From the cell containing the given text, extract its center point as [x, y] coordinate. 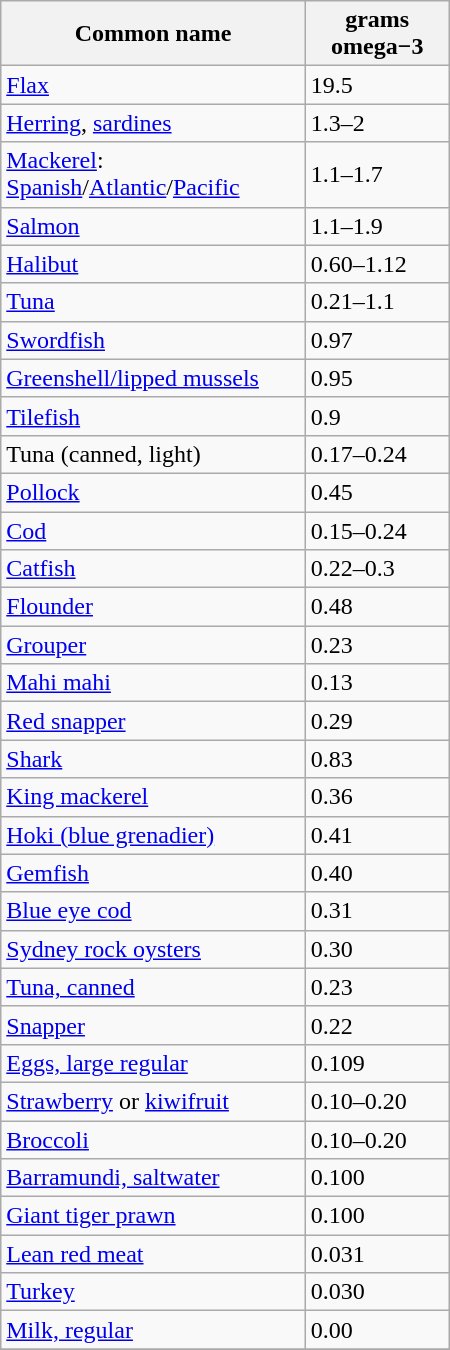
Shark [153, 759]
0.95 [377, 378]
Giant tiger prawn [153, 1216]
Cod [153, 531]
Flounder [153, 607]
0.31 [377, 911]
Barramundi, saltwater [153, 1178]
0.9 [377, 416]
Greenshell/lipped mussels [153, 378]
0.13 [377, 683]
grams omega−3 [377, 34]
0.22 [377, 1025]
0.030 [377, 1292]
0.36 [377, 797]
0.41 [377, 835]
Blue eye cod [153, 911]
Herring, sardines [153, 123]
Tuna, canned [153, 987]
0.83 [377, 759]
Snapper [153, 1025]
19.5 [377, 85]
Lean red meat [153, 1254]
Eggs, large regular [153, 1063]
Pollock [153, 492]
0.45 [377, 492]
1.1–1.7 [377, 174]
Salmon [153, 226]
Tuna [153, 302]
0.60–1.12 [377, 264]
Mackerel: Spanish/Atlantic/Pacific [153, 174]
0.15–0.24 [377, 531]
Broccoli [153, 1139]
0.30 [377, 949]
1.1–1.9 [377, 226]
1.3–2 [377, 123]
0.031 [377, 1254]
Halibut [153, 264]
Tuna (canned, light) [153, 454]
0.00 [377, 1330]
Common name [153, 34]
Turkey [153, 1292]
Grouper [153, 645]
Milk, regular [153, 1330]
0.17–0.24 [377, 454]
Sydney rock oysters [153, 949]
Red snapper [153, 721]
Hoki (blue grenadier) [153, 835]
0.22–0.3 [377, 569]
0.109 [377, 1063]
Mahi mahi [153, 683]
Flax [153, 85]
0.48 [377, 607]
0.97 [377, 340]
Swordfish [153, 340]
0.21–1.1 [377, 302]
0.29 [377, 721]
Catfish [153, 569]
0.40 [377, 873]
Strawberry or kiwifruit [153, 1101]
Tilefish [153, 416]
Gemfish [153, 873]
King mackerel [153, 797]
